Extract the [X, Y] coordinate from the center of the cell holding the provided text.  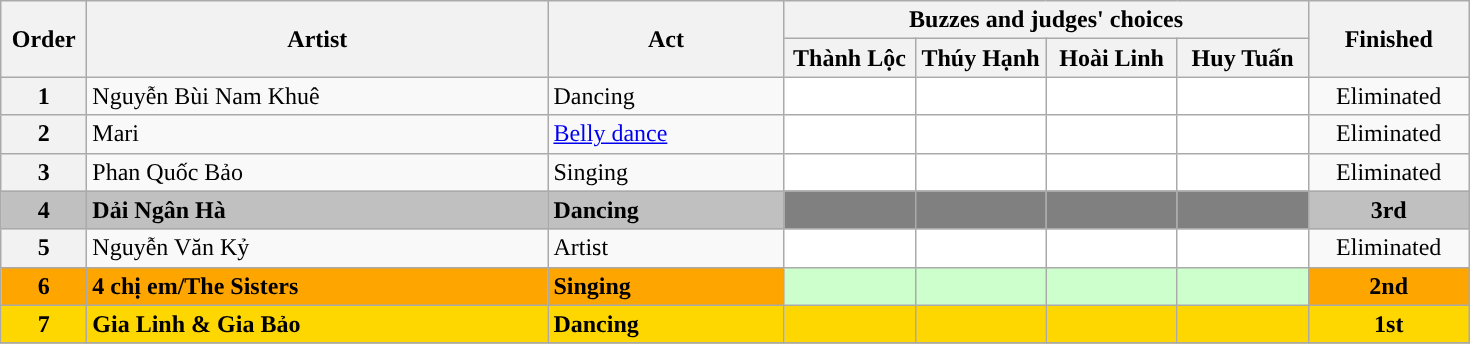
5 [44, 248]
2nd [1388, 286]
Thành Lộc [850, 58]
Dải Ngân Hà [318, 210]
4 chị em/The Sisters [318, 286]
3rd [1388, 210]
Nguyễn Bùi Nam Khuê [318, 96]
2 [44, 134]
Huy Tuấn [1242, 58]
4 [44, 210]
Phan Quốc Bảo [318, 172]
Act [666, 39]
Thúy Hạnh [980, 58]
1 [44, 96]
1st [1388, 324]
7 [44, 324]
Finished [1388, 39]
Gia Linh & Gia Bảo [318, 324]
Hoài Linh [1112, 58]
Order [44, 39]
3 [44, 172]
Belly dance [666, 134]
Mari [318, 134]
6 [44, 286]
Nguyễn Văn Kỷ [318, 248]
Buzzes and judges' choices [1046, 20]
